Provide the [x, y] coordinate of the cell's center where the given text is located.  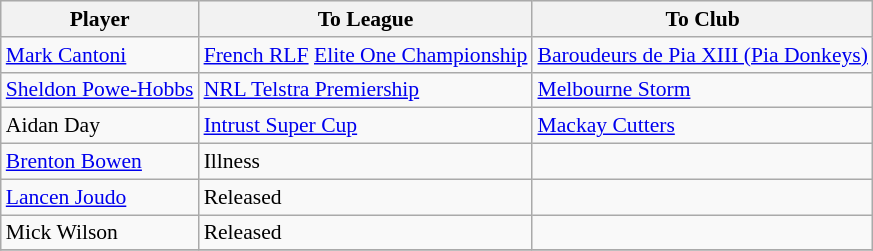
To League [366, 19]
Intrust Super Cup [366, 126]
Illness [366, 162]
Brenton Bowen [100, 162]
To Club [702, 19]
Player [100, 19]
Mark Cantoni [100, 55]
Baroudeurs de Pia XIII (Pia Donkeys) [702, 55]
French RLF Elite One Championship [366, 55]
Mick Wilson [100, 233]
Sheldon Powe-Hobbs [100, 90]
NRL Telstra Premiership [366, 90]
Melbourne Storm [702, 90]
Mackay Cutters [702, 126]
Lancen Joudo [100, 197]
Aidan Day [100, 126]
